Return the [x, y] coordinate for the center point of the cell that contains the specified text.  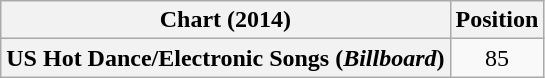
Chart (2014) [226, 20]
Position [497, 20]
US Hot Dance/Electronic Songs (Billboard) [226, 58]
85 [497, 58]
